Capture the cell that displays the provided text and extract its (X, Y) central coordinate. 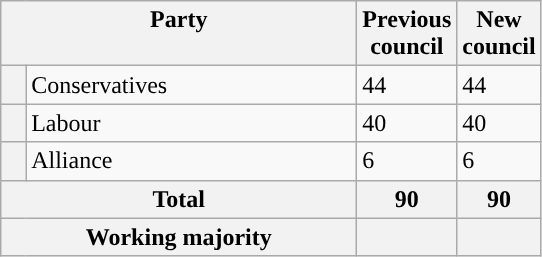
Conservatives (192, 85)
Total (179, 199)
Alliance (192, 161)
New council (499, 34)
Party (179, 34)
Working majority (179, 237)
Labour (192, 123)
Previous council (407, 34)
